Find where the given text appears and provide that cell's center as [X, Y] coordinate. 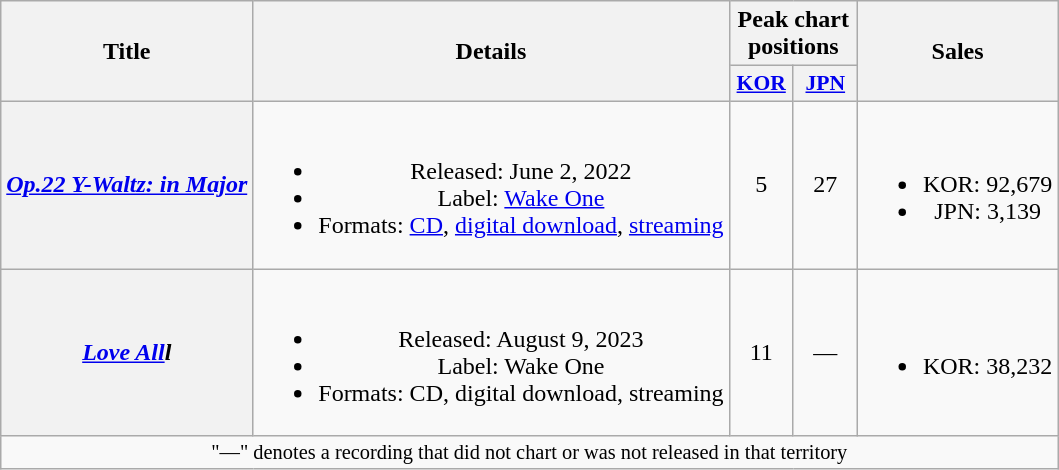
Title [127, 52]
Released: August 9, 2023Label: Wake OneFormats: CD, digital download, streaming [491, 352]
Released: June 2, 2022Label: Wake OneFormats: CD, digital download, streaming [491, 184]
5 [761, 184]
27 [825, 184]
KOR [761, 84]
"—" denotes a recording that did not chart or was not released in that territory [530, 453]
Details [491, 52]
11 [761, 352]
Love Alll [127, 352]
— [825, 352]
JPN [825, 84]
Sales [957, 52]
Op.22 Y-Waltz: in Major [127, 184]
KOR: 92,679JPN: 3,139 [957, 184]
KOR: 38,232 [957, 352]
Peak chartpositions [793, 34]
